Locate the cell with the specified text and output its [X, Y] center coordinate. 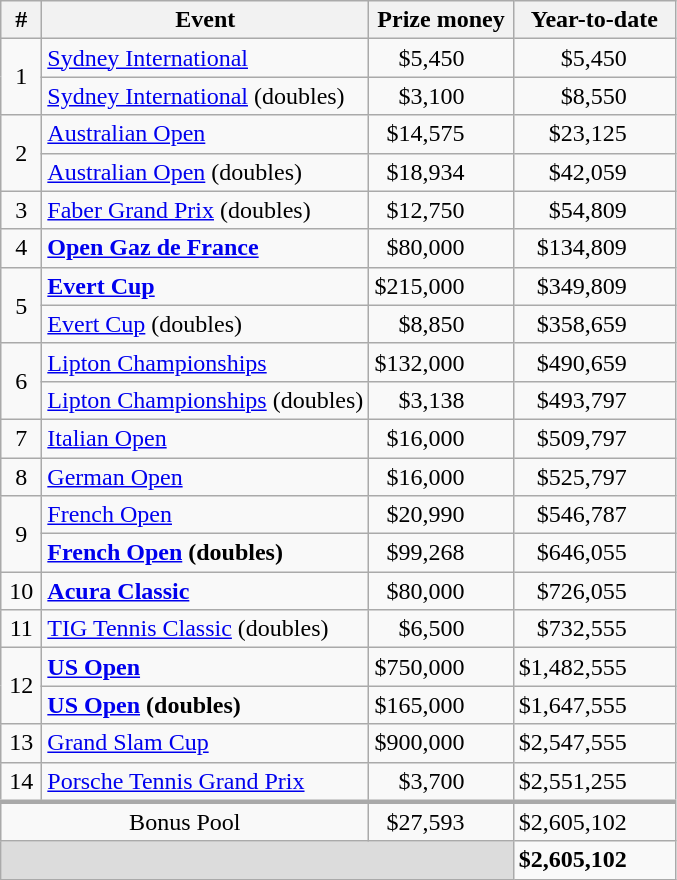
$132,000 [441, 362]
3 [22, 210]
$2,551,255 [594, 782]
9 [22, 534]
Sydney International (doubles) [206, 96]
$215,000 [441, 286]
Italian Open [206, 438]
$358,659 [594, 324]
Evert Cup (doubles) [206, 324]
$42,059 [594, 172]
13 [22, 743]
12 [22, 686]
$3,138 [441, 400]
$546,787 [594, 515]
Australian Open [206, 134]
$99,268 [441, 553]
Faber Grand Prix (doubles) [206, 210]
$732,555 [594, 629]
6 [22, 381]
2 [22, 153]
Grand Slam Cup [206, 743]
Australian Open (doubles) [206, 172]
US Open (doubles) [206, 705]
Prize money [441, 20]
German Open [206, 477]
# [22, 20]
US Open [206, 667]
8 [22, 477]
$646,055 [594, 553]
$493,797 [594, 400]
$20,990 [441, 515]
5 [22, 305]
4 [22, 248]
Acura Classic [206, 591]
$3,700 [441, 782]
$750,000 [441, 667]
$8,850 [441, 324]
$490,659 [594, 362]
French Open [206, 515]
Sydney International [206, 58]
$165,000 [441, 705]
Lipton Championships [206, 362]
$3,100 [441, 96]
$14,575 [441, 134]
Porsche Tennis Grand Prix [206, 782]
11 [22, 629]
$18,934 [441, 172]
$509,797 [594, 438]
$23,125 [594, 134]
Bonus Pool [185, 822]
$2,547,555 [594, 743]
TIG Tennis Classic (doubles) [206, 629]
$900,000 [441, 743]
$1,647,555 [594, 705]
Year-to-date [594, 20]
$525,797 [594, 477]
Evert Cup [206, 286]
Open Gaz de France [206, 248]
14 [22, 782]
Event [206, 20]
$134,809 [594, 248]
$1,482,555 [594, 667]
10 [22, 591]
$8,550 [594, 96]
Lipton Championships (doubles) [206, 400]
$726,055 [594, 591]
7 [22, 438]
French Open (doubles) [206, 553]
$12,750 [441, 210]
$27,593 [441, 822]
1 [22, 77]
$349,809 [594, 286]
$54,809 [594, 210]
$6,500 [441, 629]
